For the text-containing cell, return its midpoint in (X, Y) coordinate format. 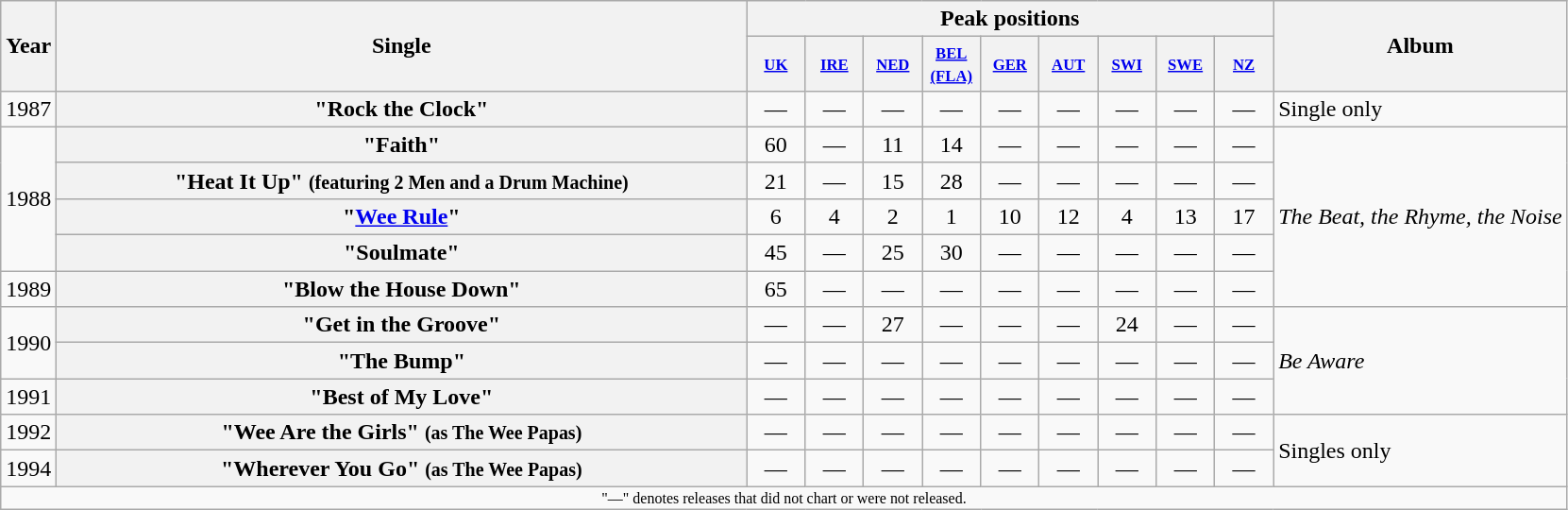
NZ (1244, 64)
65 (776, 289)
Album (1421, 46)
BEL(FLA) (952, 64)
1994 (28, 468)
25 (893, 253)
1991 (28, 397)
1992 (28, 433)
12 (1069, 216)
IRE (835, 64)
NED (893, 64)
The Beat, the Rhyme, the Noise (1421, 216)
UK (776, 64)
1989 (28, 289)
6 (776, 216)
30 (952, 253)
"Get in the Groove" (402, 325)
Single (402, 46)
SWE (1186, 64)
Be Aware (1421, 361)
"Soulmate" (402, 253)
Peak positions (1010, 19)
27 (893, 325)
"Heat It Up" (featuring 2 Men and a Drum Machine) (402, 180)
21 (776, 180)
45 (776, 253)
"The Bump" (402, 361)
15 (893, 180)
11 (893, 144)
"Faith" (402, 144)
10 (1010, 216)
"Wherever You Go" (as The Wee Papas) (402, 468)
60 (776, 144)
1987 (28, 109)
Year (28, 46)
1988 (28, 198)
"Best of My Love" (402, 397)
GER (1010, 64)
"Wee Are the Girls" (as The Wee Papas) (402, 433)
"—" denotes releases that did not chart or were not released. (784, 498)
"Rock the Clock" (402, 109)
Single only (1421, 109)
17 (1244, 216)
13 (1186, 216)
Singles only (1421, 450)
2 (893, 216)
"Blow the House Down" (402, 289)
SWI (1127, 64)
1990 (28, 343)
"Wee Rule" (402, 216)
28 (952, 180)
14 (952, 144)
24 (1127, 325)
AUT (1069, 64)
1 (952, 216)
